Return [x, y] of the center of cell containing provided text 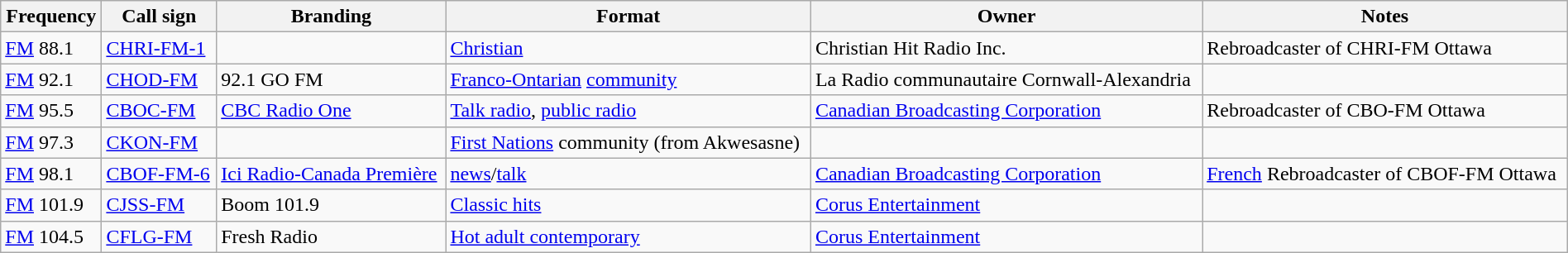
FM 104.5 [51, 236]
Rebroadcaster of CBO-FM Ottawa [1385, 111]
FM 98.1 [51, 174]
Notes [1385, 17]
Boom 101.9 [331, 205]
CBOC-FM [159, 111]
FM 88.1 [51, 48]
CJSS-FM [159, 205]
CHRI-FM-1 [159, 48]
Branding [331, 17]
Call sign [159, 17]
CKON-FM [159, 142]
CBC Radio One [331, 111]
First Nations community (from Akwesasne) [629, 142]
Frequency [51, 17]
French Rebroadcaster of CBOF-FM Ottawa [1385, 174]
Classic hits [629, 205]
Talk radio, public radio [629, 111]
Christian Hit Radio Inc. [1006, 48]
Fresh Radio [331, 236]
CFLG-FM [159, 236]
FM 101.9 [51, 205]
Ici Radio-Canada Première [331, 174]
Owner [1006, 17]
Hot adult contemporary [629, 236]
CHOD-FM [159, 79]
Format [629, 17]
CBOF-FM-6 [159, 174]
La Radio communautaire Cornwall-Alexandria [1006, 79]
FM 95.5 [51, 111]
news/talk [629, 174]
FM 92.1 [51, 79]
Christian [629, 48]
92.1 GO FM [331, 79]
Rebroadcaster of CHRI-FM Ottawa [1385, 48]
Franco-Ontarian community [629, 79]
FM 97.3 [51, 142]
